Return the (X, Y) coordinate for the center point of the cell that contains the specified text.  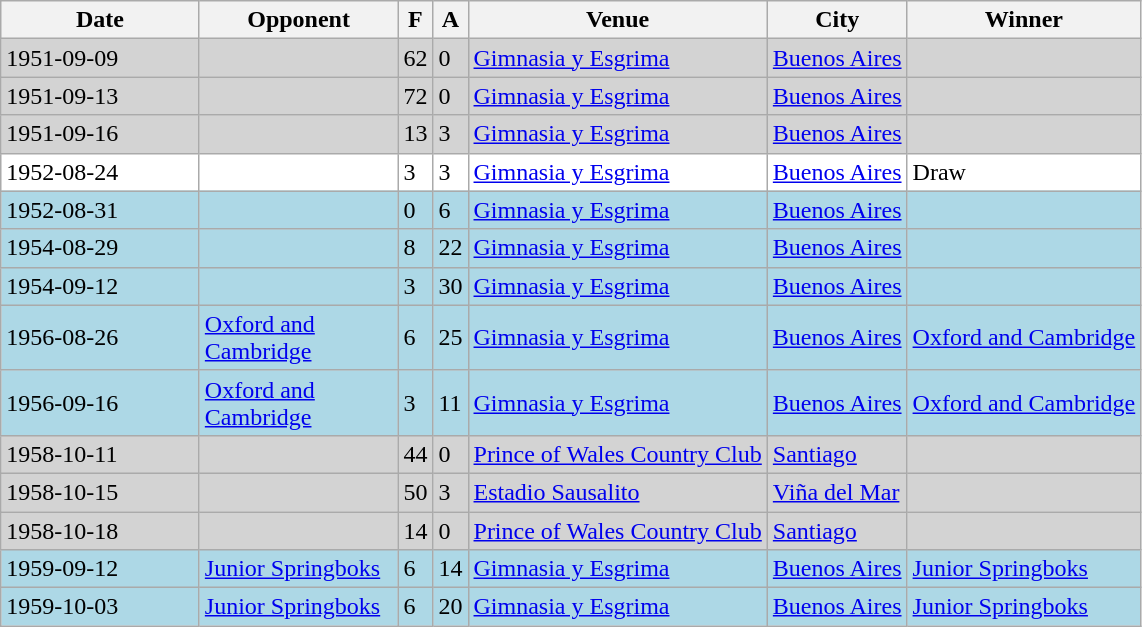
1952-08-31 (100, 210)
1954-09-12 (100, 286)
Opponent (298, 20)
72 (416, 96)
1959-10-03 (100, 607)
62 (416, 58)
22 (450, 248)
1951-09-16 (100, 134)
1959-09-12 (100, 569)
44 (416, 454)
Venue (618, 20)
1951-09-13 (100, 96)
20 (450, 607)
Date (100, 20)
Estadio Sausalito (618, 492)
1958-10-18 (100, 531)
1954-08-29 (100, 248)
F (416, 20)
25 (450, 338)
1951-09-09 (100, 58)
Viña del Mar (837, 492)
City (837, 20)
8 (416, 248)
50 (416, 492)
1956-08-26 (100, 338)
11 (450, 402)
13 (416, 134)
1958-10-15 (100, 492)
1956-09-16 (100, 402)
Winner (1024, 20)
A (450, 20)
Draw (1024, 172)
1958-10-11 (100, 454)
1952-08-24 (100, 172)
30 (450, 286)
